Pinpoint the cell where the given text exists, returning its [x, y] midpoint coordinate. 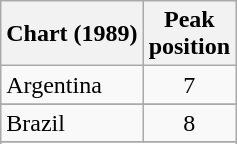
7 [189, 85]
Argentina [72, 85]
Brazil [72, 123]
Peakposition [189, 34]
Chart (1989) [72, 34]
8 [189, 123]
